Provide the [x, y] coordinate of the cell's center where the given text is located.  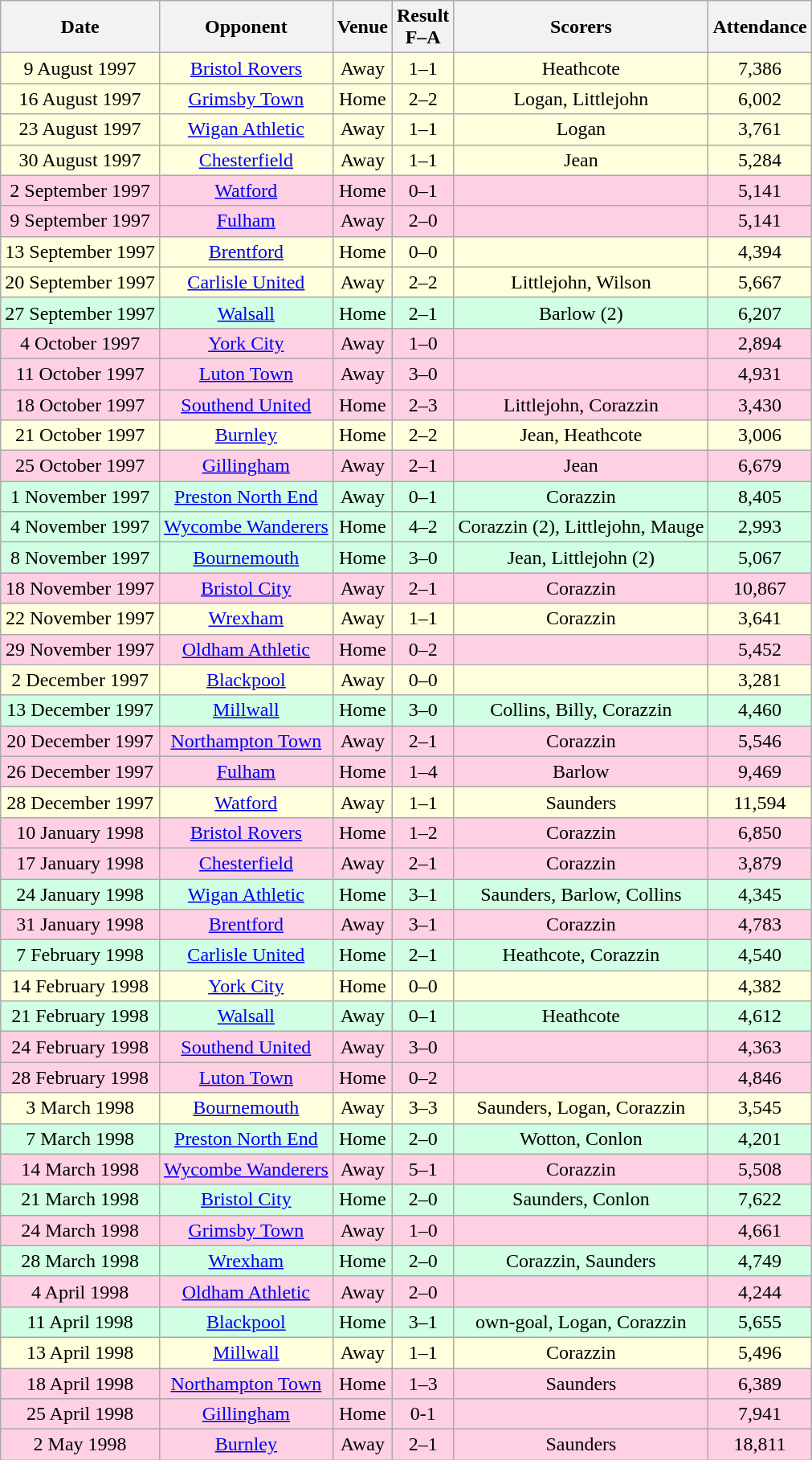
3,006 [760, 436]
7,386 [760, 68]
8 November 1997 [80, 558]
24 February 1998 [80, 1047]
18 November 1997 [80, 588]
27 September 1997 [80, 313]
14 March 1998 [80, 1169]
5,067 [760, 558]
Corazzin (2), Littlejohn, Mauge [581, 527]
3 March 1998 [80, 1108]
13 December 1997 [80, 710]
own-goal, Logan, Corazzin [581, 1322]
13 September 1997 [80, 252]
6,207 [760, 313]
4,244 [760, 1291]
18 April 1998 [80, 1383]
3,545 [760, 1108]
3,761 [760, 129]
6,850 [760, 832]
5,655 [760, 1322]
11 April 1998 [80, 1322]
20 December 1997 [80, 741]
Attendance [760, 27]
2,894 [760, 343]
21 October 1997 [80, 436]
Logan, Littlejohn [581, 99]
4 October 1997 [80, 343]
7 March 1998 [80, 1139]
Littlejohn, Wilson [581, 282]
Opponent [246, 27]
21 March 1998 [80, 1200]
13 April 1998 [80, 1352]
5,667 [760, 282]
2,993 [760, 527]
7,941 [760, 1414]
3,641 [760, 619]
1–4 [422, 771]
Scorers [581, 27]
24 January 1998 [80, 894]
31 January 1998 [80, 925]
7,622 [760, 1200]
4,394 [760, 252]
6,389 [760, 1383]
4,540 [760, 955]
Wotton, Conlon [581, 1139]
5,496 [760, 1352]
ResultF–A [422, 27]
21 February 1998 [80, 1016]
3,281 [760, 680]
Saunders, Barlow, Collins [581, 894]
29 November 1997 [80, 649]
28 December 1997 [80, 802]
Jean, Heathcote [581, 436]
18 October 1997 [80, 404]
4 November 1997 [80, 527]
Corazzin, Saunders [581, 1261]
Logan [581, 129]
17 January 1998 [80, 863]
25 October 1997 [80, 466]
2 September 1997 [80, 190]
9,469 [760, 771]
2–3 [422, 404]
2 May 1998 [80, 1445]
Date [80, 27]
0-1 [422, 1414]
Venue [362, 27]
Heathcote, Corazzin [581, 955]
Jean, Littlejohn (2) [581, 558]
4,846 [760, 1078]
8,405 [760, 497]
5,508 [760, 1169]
5,284 [760, 160]
4,363 [760, 1047]
4,345 [760, 894]
14 February 1998 [80, 986]
7 February 1998 [80, 955]
24 March 1998 [80, 1230]
4,382 [760, 986]
Saunders, Conlon [581, 1200]
9 September 1997 [80, 221]
1 November 1997 [80, 497]
4 April 1998 [80, 1291]
23 August 1997 [80, 129]
11 October 1997 [80, 374]
4,661 [760, 1230]
22 November 1997 [80, 619]
4–2 [422, 527]
4,201 [760, 1139]
4,460 [760, 710]
5,452 [760, 649]
6,679 [760, 466]
5,546 [760, 741]
10 January 1998 [80, 832]
Littlejohn, Corazzin [581, 404]
26 December 1997 [80, 771]
5–1 [422, 1169]
Barlow (2) [581, 313]
4,931 [760, 374]
6,002 [760, 99]
28 February 1998 [80, 1078]
20 September 1997 [80, 282]
18,811 [760, 1445]
Collins, Billy, Corazzin [581, 710]
28 March 1998 [80, 1261]
11,594 [760, 802]
4,783 [760, 925]
3,430 [760, 404]
16 August 1997 [80, 99]
3,879 [760, 863]
25 April 1998 [80, 1414]
1–2 [422, 832]
10,867 [760, 588]
30 August 1997 [80, 160]
4,612 [760, 1016]
2 December 1997 [80, 680]
Barlow [581, 771]
Saunders, Logan, Corazzin [581, 1108]
4,749 [760, 1261]
9 August 1997 [80, 68]
3–3 [422, 1108]
1–3 [422, 1383]
